From the cell containing the given text, extract its center point as (X, Y) coordinate. 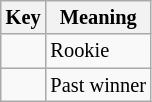
Past winner (98, 85)
Meaning (98, 17)
Key (24, 17)
Rookie (98, 51)
